Provide the (X, Y) coordinate of the cell's center where the given text is located.  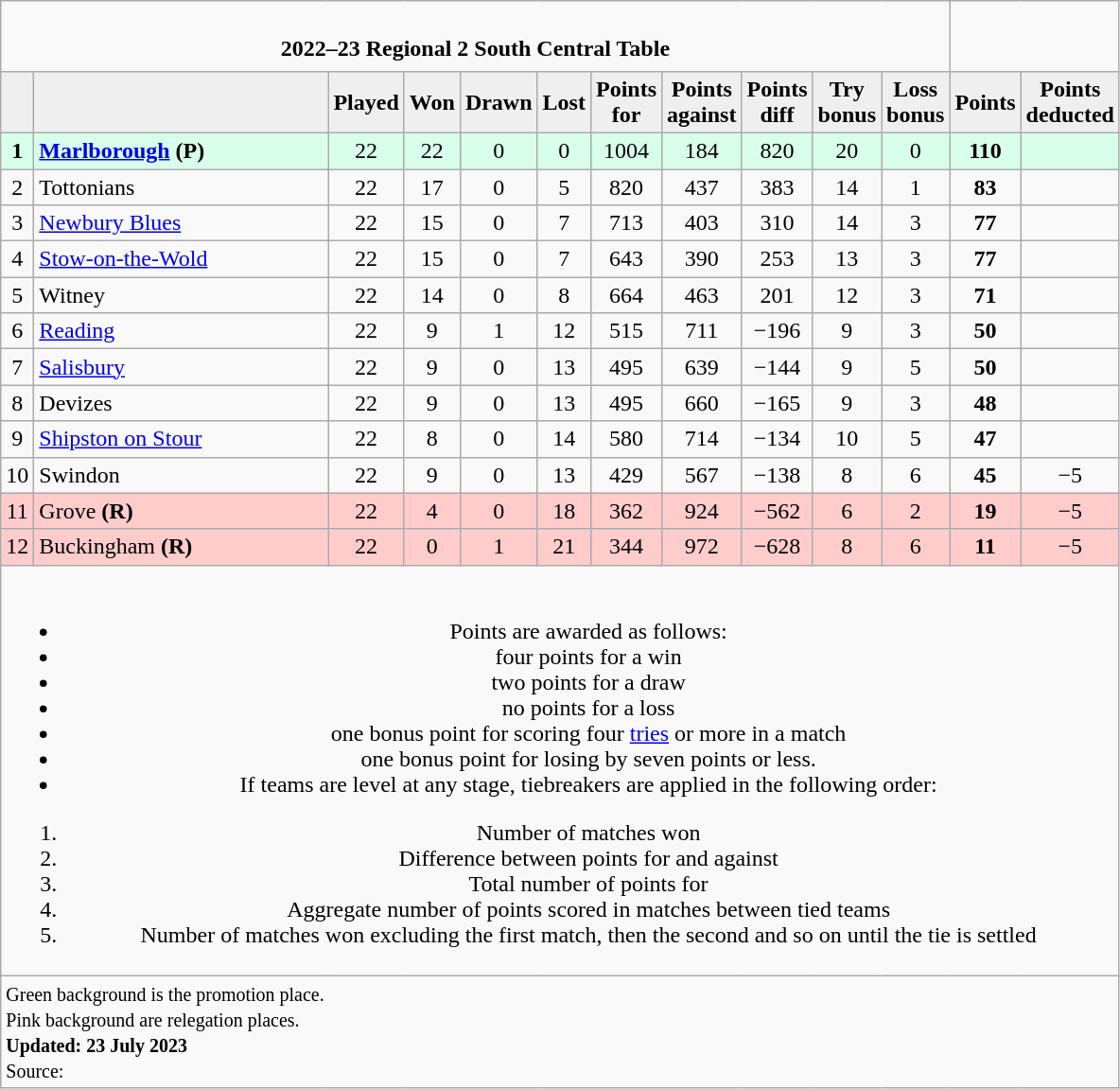
Try bonus (847, 102)
1004 (626, 150)
Played (366, 102)
−144 (778, 367)
253 (778, 259)
403 (702, 223)
71 (986, 295)
383 (778, 186)
Loss bonus (916, 102)
580 (626, 439)
Grove (R) (182, 511)
972 (702, 547)
Green background is the promotion place. Pink background are relegation places.Updated: 23 July 2023Source: (560, 1031)
−562 (778, 511)
660 (702, 403)
Points for (626, 102)
Marlborough (P) (182, 150)
17 (431, 186)
Points deducted (1070, 102)
437 (702, 186)
−165 (778, 403)
−196 (778, 331)
714 (702, 439)
Points against (702, 102)
184 (702, 150)
Tottonians (182, 186)
567 (702, 475)
Lost (564, 102)
45 (986, 475)
47 (986, 439)
711 (702, 331)
Witney (182, 295)
83 (986, 186)
713 (626, 223)
Stow-on-the-Wold (182, 259)
Buckingham (R) (182, 547)
Points (986, 102)
−628 (778, 547)
664 (626, 295)
19 (986, 511)
Drawn (499, 102)
310 (778, 223)
Devizes (182, 403)
Won (431, 102)
−134 (778, 439)
Points diff (778, 102)
515 (626, 331)
Reading (182, 331)
429 (626, 475)
362 (626, 511)
−138 (778, 475)
639 (702, 367)
643 (626, 259)
110 (986, 150)
Newbury Blues (182, 223)
924 (702, 511)
201 (778, 295)
48 (986, 403)
20 (847, 150)
21 (564, 547)
Salisbury (182, 367)
463 (702, 295)
344 (626, 547)
18 (564, 511)
390 (702, 259)
Shipston on Stour (182, 439)
Swindon (182, 475)
